Pinpoint the cell where the given text exists, returning its (x, y) midpoint coordinate. 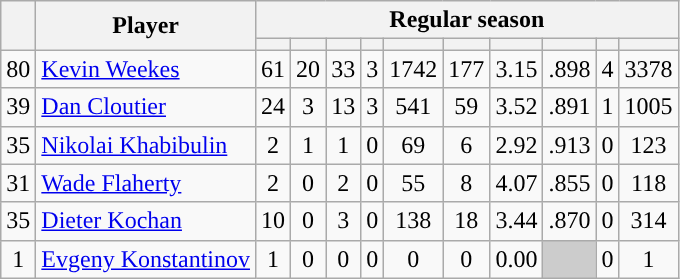
2.92 (516, 145)
39 (18, 107)
Kevin Weekes (146, 69)
80 (18, 69)
61 (274, 69)
.855 (570, 183)
314 (648, 221)
0.00 (516, 259)
.870 (570, 221)
.898 (570, 69)
13 (344, 107)
20 (308, 69)
6 (466, 145)
3.44 (516, 221)
Dieter Kochan (146, 221)
4 (608, 69)
118 (648, 183)
3378 (648, 69)
55 (414, 183)
Wade Flaherty (146, 183)
18 (466, 221)
Evgeny Konstantinov (146, 259)
59 (466, 107)
123 (648, 145)
177 (466, 69)
33 (344, 69)
3.52 (516, 107)
24 (274, 107)
10 (274, 221)
Player (146, 26)
31 (18, 183)
69 (414, 145)
1742 (414, 69)
1005 (648, 107)
Nikolai Khabibulin (146, 145)
.913 (570, 145)
4.07 (516, 183)
541 (414, 107)
Regular season (468, 20)
Dan Cloutier (146, 107)
8 (466, 183)
3.15 (516, 69)
138 (414, 221)
.891 (570, 107)
